Detect which cell encompasses the target text, then output its (x, y) center coordinate. 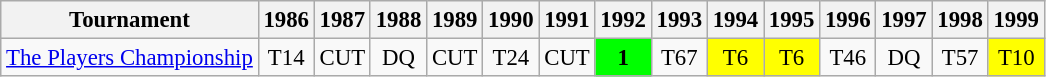
1991 (567, 20)
1 (623, 58)
T46 (848, 58)
Tournament (130, 20)
1989 (455, 20)
T14 (286, 58)
T67 (679, 58)
The Players Championship (130, 58)
T10 (1016, 58)
1994 (735, 20)
1987 (342, 20)
1997 (904, 20)
1999 (1016, 20)
1990 (511, 20)
1988 (398, 20)
1998 (960, 20)
1995 (792, 20)
1993 (679, 20)
T24 (511, 58)
1996 (848, 20)
1992 (623, 20)
T57 (960, 58)
1986 (286, 20)
